Search for the cell housing the specified text and yield its [x, y] center coordinate. 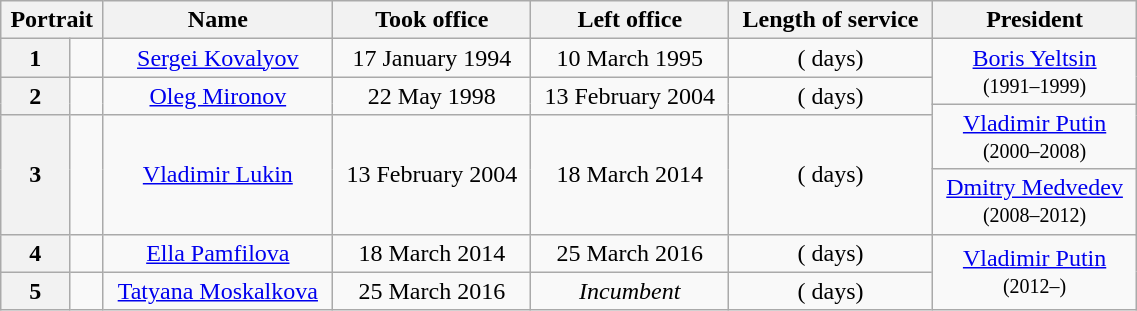
Sergei Kovalyov [218, 58]
Oleg Mironov [218, 96]
2 [36, 96]
Vladimir Putin(2000–2008) [1034, 136]
3 [36, 174]
4 [36, 253]
Tatyana Moskalkova [218, 291]
Ella Pamfilova [218, 253]
Vladimir Putin(2012–) [1034, 272]
Dmitry Medvedev(2008–2012) [1034, 202]
Incumbent [630, 291]
Length of service [831, 20]
Boris Yeltsin(1991–1999) [1034, 72]
Vladimir Lukin [218, 174]
17 January 1994 [432, 58]
Portrait [52, 20]
1 [36, 58]
Took office [432, 20]
5 [36, 291]
22 May 1998 [432, 96]
Name [218, 20]
Left office [630, 20]
10 March 1995 [630, 58]
President [1034, 20]
